Return the [X, Y] coordinate for the center point of the cell that contains the specified text.  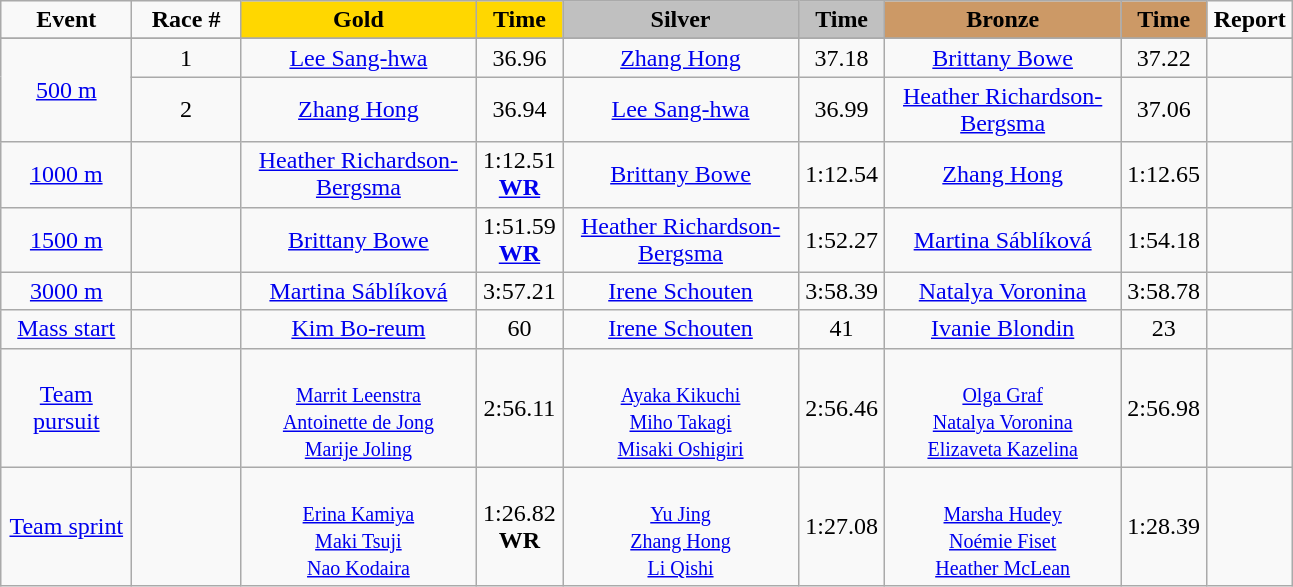
Marrit LeenstraAntoinette de JongMarije Joling [358, 408]
Gold [358, 20]
37.22 [1164, 58]
Report [1250, 20]
37.18 [842, 58]
Mass start [66, 329]
2:56.46 [842, 408]
1:27.08 [842, 526]
2:56.11 [519, 408]
Kim Bo-reum [358, 329]
1:52.27 [842, 240]
Ayaka KikuchiMiho TakagiMisaki Oshigiri [680, 408]
1:54.18 [1164, 240]
3:58.39 [842, 291]
23 [1164, 329]
Yu JingZhang HongLi Qishi [680, 526]
2 [186, 110]
Silver [680, 20]
3:58.78 [1164, 291]
36.94 [519, 110]
36.99 [842, 110]
37.06 [1164, 110]
1:12.65 [1164, 174]
500 m [66, 90]
1:26.82WR [519, 526]
Olga GrafNatalya VoroninaElizaveta Kazelina [1003, 408]
Erina KamiyaMaki TsujiNao Kodaira [358, 526]
1500 m [66, 240]
3:57.21 [519, 291]
2:56.98 [1164, 408]
Team pursuit [66, 408]
Team sprint [66, 526]
Ivanie Blondin [1003, 329]
1:28.39 [1164, 526]
1:12.54 [842, 174]
Event [66, 20]
Race # [186, 20]
41 [842, 329]
3000 m [66, 291]
Marsha HudeyNoémie FisetHeather McLean [1003, 526]
Natalya Voronina [1003, 291]
36.96 [519, 58]
60 [519, 329]
1:51.59WR [519, 240]
Bronze [1003, 20]
1:12.51WR [519, 174]
1000 m [66, 174]
1 [186, 58]
